For the text-containing cell, return its midpoint in [x, y] coordinate format. 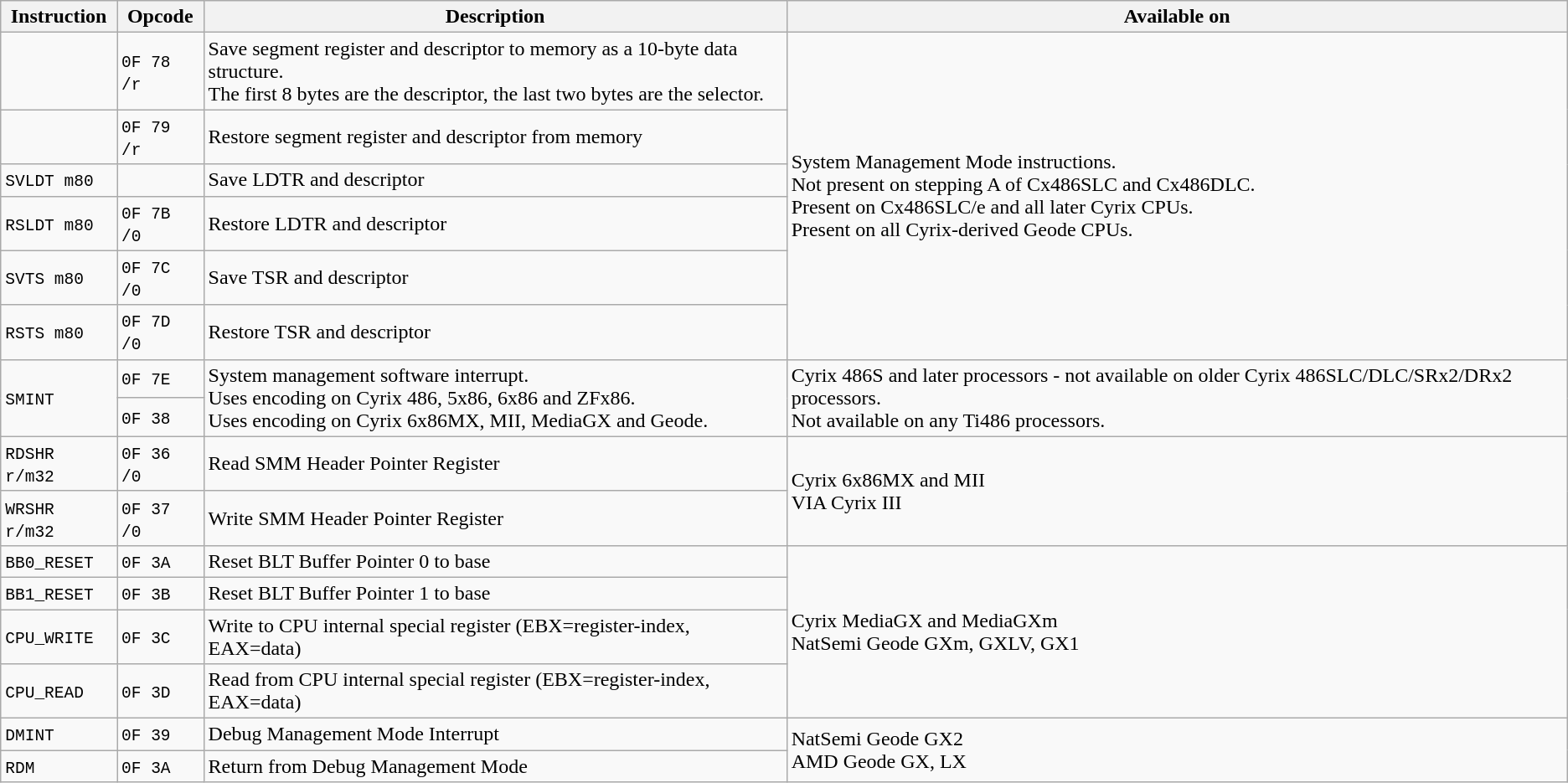
BB1_RESET [59, 593]
0F 37 /0 [161, 518]
Instruction [59, 17]
0F 78 /r [161, 71]
0F 3D [161, 692]
0F 79 /r [161, 137]
RSTS m80 [59, 332]
DMINT [59, 734]
SVTS m80 [59, 278]
Restore segment register and descriptor from memory [495, 137]
0F 7C /0 [161, 278]
0F 7E [161, 379]
0F 3B [161, 593]
0F 36 /0 [161, 464]
Reset BLT Buffer Pointer 0 to base [495, 561]
0F 39 [161, 734]
SVLDT m80 [59, 180]
Write to CPU internal special register (EBX=register-index, EAX=data) [495, 636]
Write SMM Header Pointer Register [495, 518]
Save TSR and descriptor [495, 278]
WRSHR r/m32 [59, 518]
Save LDTR and descriptor [495, 180]
Reset BLT Buffer Pointer 1 to base [495, 593]
0F 7D /0 [161, 332]
0F 38 [161, 417]
Restore LDTR and descriptor [495, 223]
Opcode [161, 17]
CPU_WRITE [59, 636]
RDSHR r/m32 [59, 464]
0F 3C [161, 636]
Cyrix 486S and later processors - not available on older Cyrix 486SLC/DLC/SRx2/DRx2 processors.Not available on any Ti486 processors. [1177, 398]
Cyrix MediaGX and MediaGXmNatSemi Geode GXm, GXLV, GX1 [1177, 631]
Return from Debug Management Mode [495, 766]
Read from CPU internal special register (EBX=register-index, EAX=data) [495, 692]
Description [495, 17]
Read SMM Header Pointer Register [495, 464]
Save segment register and descriptor to memory as a 10-byte data structure.The first 8 bytes are the descriptor, the last two bytes are the selector. [495, 71]
Cyrix 6x86MX and MIIVIA Cyrix III [1177, 491]
0F 7B /0 [161, 223]
BB0_RESET [59, 561]
NatSemi Geode GX2AMD Geode GX, LX [1177, 750]
Restore TSR and descriptor [495, 332]
System management software interrupt.Uses encoding on Cyrix 486, 5x86, 6x86 and ZFx86.Uses encoding on Cyrix 6x86MX, MII, MediaGX and Geode. [495, 398]
SMINT [59, 398]
Debug Management Mode Interrupt [495, 734]
RSLDT m80 [59, 223]
RDM [59, 766]
CPU_READ [59, 692]
Available on [1177, 17]
